From the cell containing the given text, extract its center point as (X, Y) coordinate. 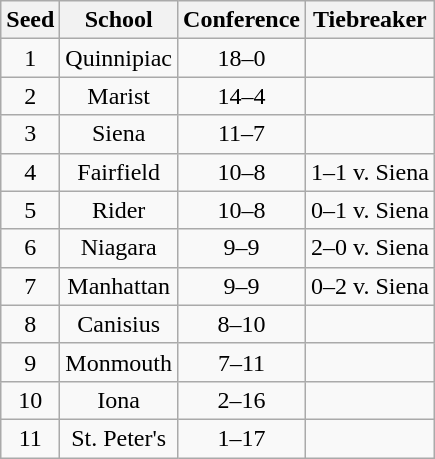
5 (30, 210)
St. Peter's (119, 438)
7 (30, 286)
Canisius (119, 324)
18–0 (242, 58)
0–1 v. Siena (370, 210)
Fairfield (119, 172)
Monmouth (119, 362)
1–1 v. Siena (370, 172)
1 (30, 58)
Tiebreaker (370, 20)
9 (30, 362)
Niagara (119, 248)
4 (30, 172)
8 (30, 324)
Rider (119, 210)
2–0 v. Siena (370, 248)
0–2 v. Siena (370, 286)
10 (30, 400)
Marist (119, 96)
Seed (30, 20)
7–11 (242, 362)
11 (30, 438)
2 (30, 96)
Manhattan (119, 286)
14–4 (242, 96)
11–7 (242, 134)
Conference (242, 20)
Iona (119, 400)
3 (30, 134)
Quinnipiac (119, 58)
School (119, 20)
2–16 (242, 400)
8–10 (242, 324)
6 (30, 248)
Siena (119, 134)
1–17 (242, 438)
